Provide the [x, y] coordinate of the cell's center where the given text is located.  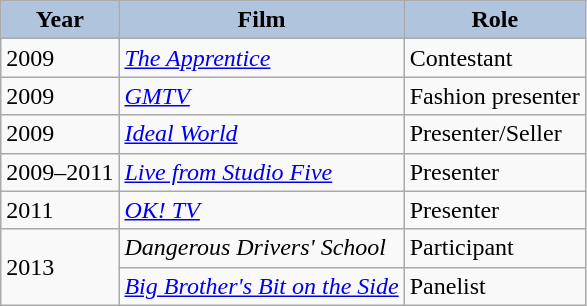
The Apprentice [262, 58]
Dangerous Drivers' School [262, 248]
Fashion presenter [494, 96]
2011 [60, 210]
2009–2011 [60, 172]
Contestant [494, 58]
OK! TV [262, 210]
Film [262, 20]
GMTV [262, 96]
Panelist [494, 286]
Year [60, 20]
Big Brother's Bit on the Side [262, 286]
Presenter/Seller [494, 134]
Live from Studio Five [262, 172]
2013 [60, 267]
Ideal World [262, 134]
Participant [494, 248]
Role [494, 20]
